From the cell containing the given text, extract its center point as [x, y] coordinate. 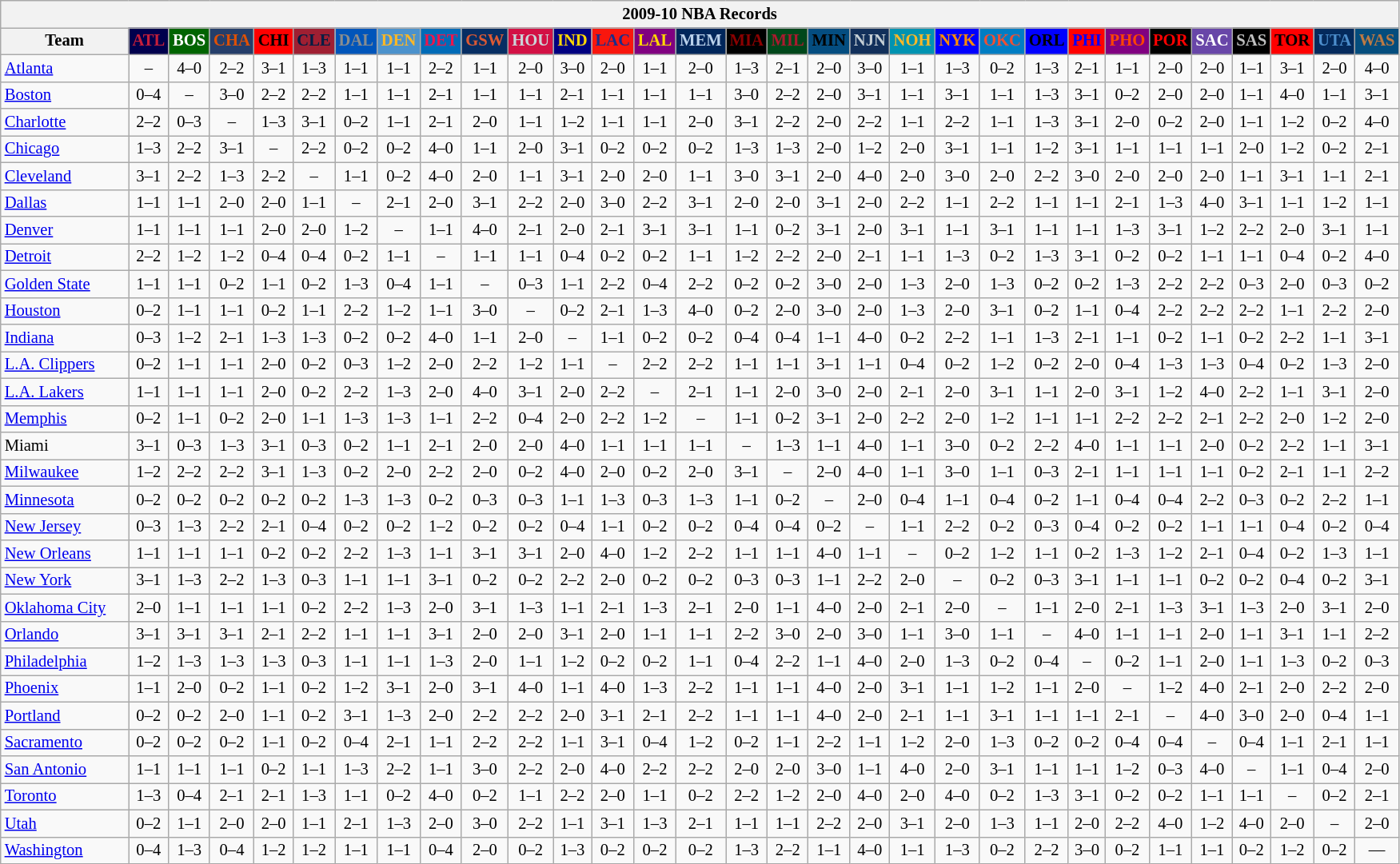
LAC [612, 41]
WAS [1377, 41]
Dallas [65, 203]
Toronto [65, 796]
NJN [870, 41]
PHI [1087, 41]
IND [572, 41]
Miami [65, 445]
San Antonio [65, 770]
DEN [398, 41]
Orlando [65, 635]
Denver [65, 229]
CHA [232, 41]
ORL [1047, 41]
Minnesota [65, 500]
Cleveland [65, 176]
ATL [149, 41]
PHO [1127, 41]
MIN [829, 41]
POR [1171, 41]
New Orleans [65, 554]
Phoenix [65, 688]
DAL [357, 41]
NOH [913, 41]
Houston [65, 311]
MIL [788, 41]
GSW [485, 41]
Sacramento [65, 743]
Chicago [65, 149]
OKC [1003, 41]
BOS [189, 41]
HOU [531, 41]
Washington [65, 850]
CLE [313, 41]
2009-10 NBA Records [700, 14]
Indiana [65, 338]
LAL [655, 41]
Portland [65, 715]
Memphis [65, 419]
SAC [1212, 41]
Team [65, 41]
Oklahoma City [65, 607]
CHI [273, 41]
MIA [747, 41]
Detroit [65, 257]
Utah [65, 823]
DET [441, 41]
New York [65, 580]
Golden State [65, 284]
L.A. Clippers [65, 364]
New Jersey [65, 527]
Atlanta [65, 68]
TOR [1292, 41]
Charlotte [65, 122]
L.A. Lakers [65, 392]
UTA [1334, 41]
MEM [700, 41]
Philadelphia [65, 661]
NYK [957, 41]
Boston [65, 95]
SAS [1251, 41]
Milwaukee [65, 472]
— [1377, 850]
